From the cell containing the given text, extract its center point as [X, Y] coordinate. 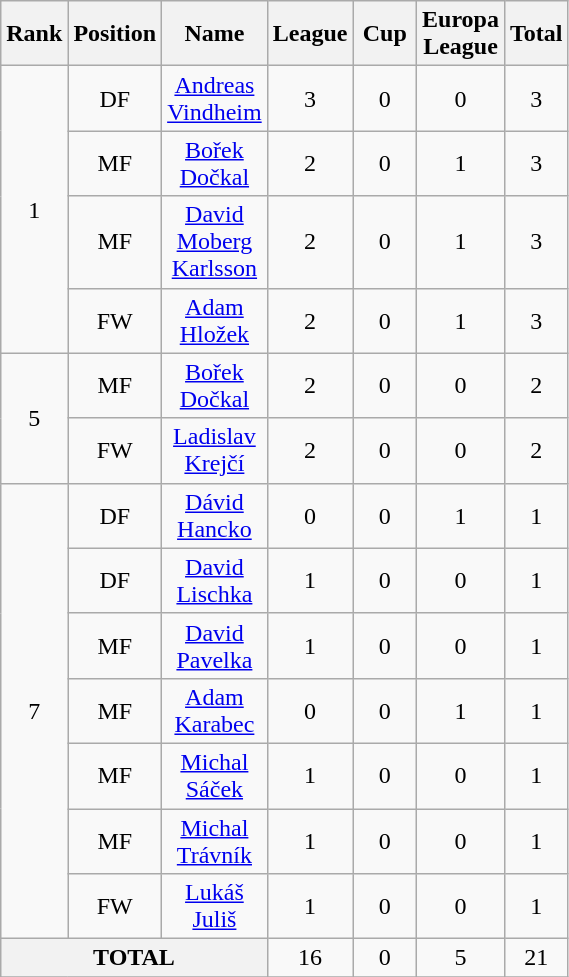
Dávid Hancko [215, 516]
7 [34, 710]
Rank [34, 34]
Name [215, 34]
David Lischka [215, 580]
21 [536, 958]
Cup [385, 34]
Lukáš Juliš [215, 906]
Michal Sáček [215, 776]
Adam Karabec [215, 710]
Michal Trávník [215, 840]
16 [310, 958]
Adam Hložek [215, 320]
TOTAL [134, 958]
Position [115, 34]
Ladislav Krejčí [215, 450]
Europa League [461, 34]
League [310, 34]
David Moberg Karlsson [215, 242]
Andreas Vindheim [215, 98]
Total [536, 34]
David Pavelka [215, 646]
